Determine the (x, y) coordinate at the center of the cell enclosing the given text.  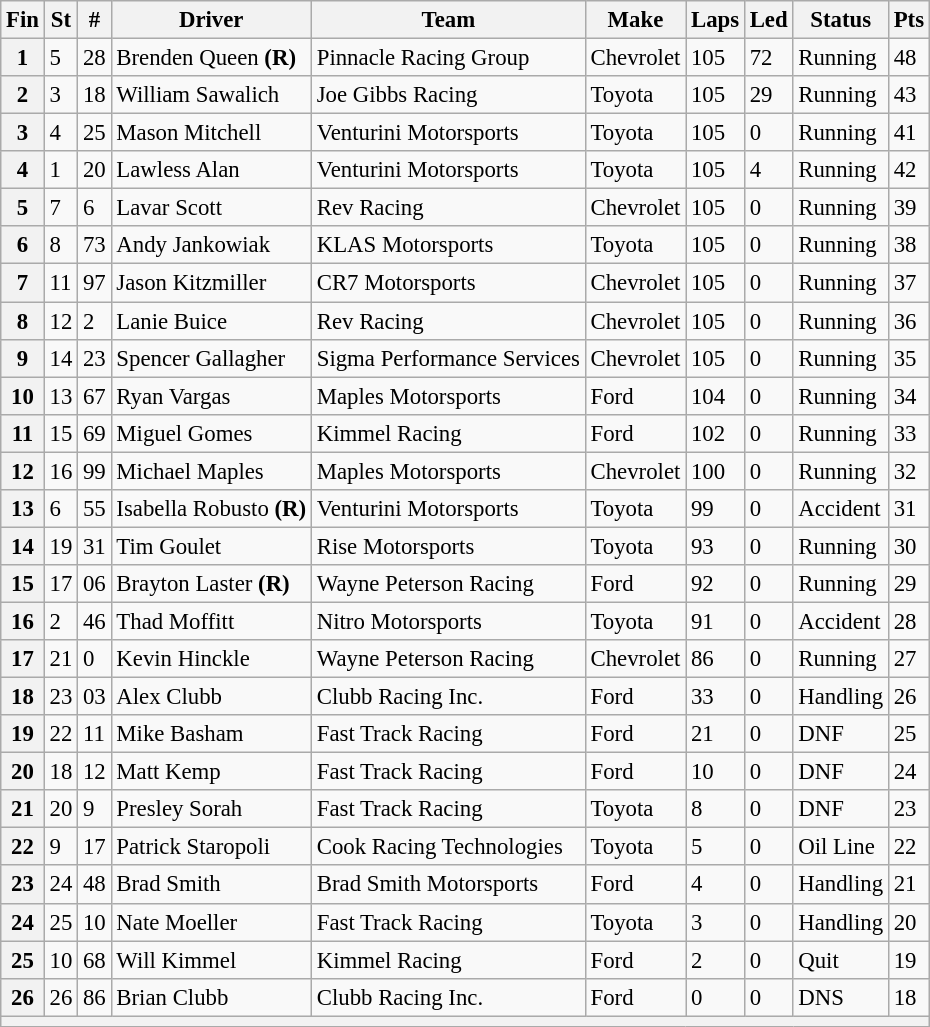
Oil Line (840, 847)
# (94, 20)
55 (94, 509)
92 (716, 584)
Brenden Queen (R) (211, 58)
Ryan Vargas (211, 396)
Joe Gibbs Racing (448, 95)
KLAS Motorsports (448, 245)
68 (94, 960)
35 (908, 358)
102 (716, 433)
37 (908, 283)
Alex Clubb (211, 697)
Sigma Performance Services (448, 358)
Led (768, 20)
Nitro Motorsports (448, 621)
Laps (716, 20)
Team (448, 20)
67 (94, 396)
06 (94, 584)
Andy Jankowiak (211, 245)
Jason Kitzmiller (211, 283)
27 (908, 659)
Tim Goulet (211, 546)
69 (94, 433)
Isabella Robusto (R) (211, 509)
Brad Smith (211, 885)
46 (94, 621)
Nate Moeller (211, 922)
Thad Moffitt (211, 621)
Brad Smith Motorsports (448, 885)
CR7 Motorsports (448, 283)
Fin (23, 20)
32 (908, 471)
36 (908, 321)
42 (908, 170)
Spencer Gallagher (211, 358)
Miguel Gomes (211, 433)
Brayton Laster (R) (211, 584)
Mike Basham (211, 734)
104 (716, 396)
30 (908, 546)
34 (908, 396)
100 (716, 471)
Mason Mitchell (211, 133)
Rise Motorsports (448, 546)
38 (908, 245)
43 (908, 95)
93 (716, 546)
91 (716, 621)
Quit (840, 960)
Pinnacle Racing Group (448, 58)
Michael Maples (211, 471)
Pts (908, 20)
41 (908, 133)
Patrick Staropoli (211, 847)
Lawless Alan (211, 170)
Matt Kemp (211, 772)
72 (768, 58)
Brian Clubb (211, 997)
Will Kimmel (211, 960)
Lanie Buice (211, 321)
97 (94, 283)
DNS (840, 997)
03 (94, 697)
Kevin Hinckle (211, 659)
Lavar Scott (211, 208)
Make (635, 20)
Cook Racing Technologies (448, 847)
William Sawalich (211, 95)
Presley Sorah (211, 809)
39 (908, 208)
Driver (211, 20)
73 (94, 245)
St (60, 20)
Status (840, 20)
